Detect which cell encompasses the target text, then output its [x, y] center coordinate. 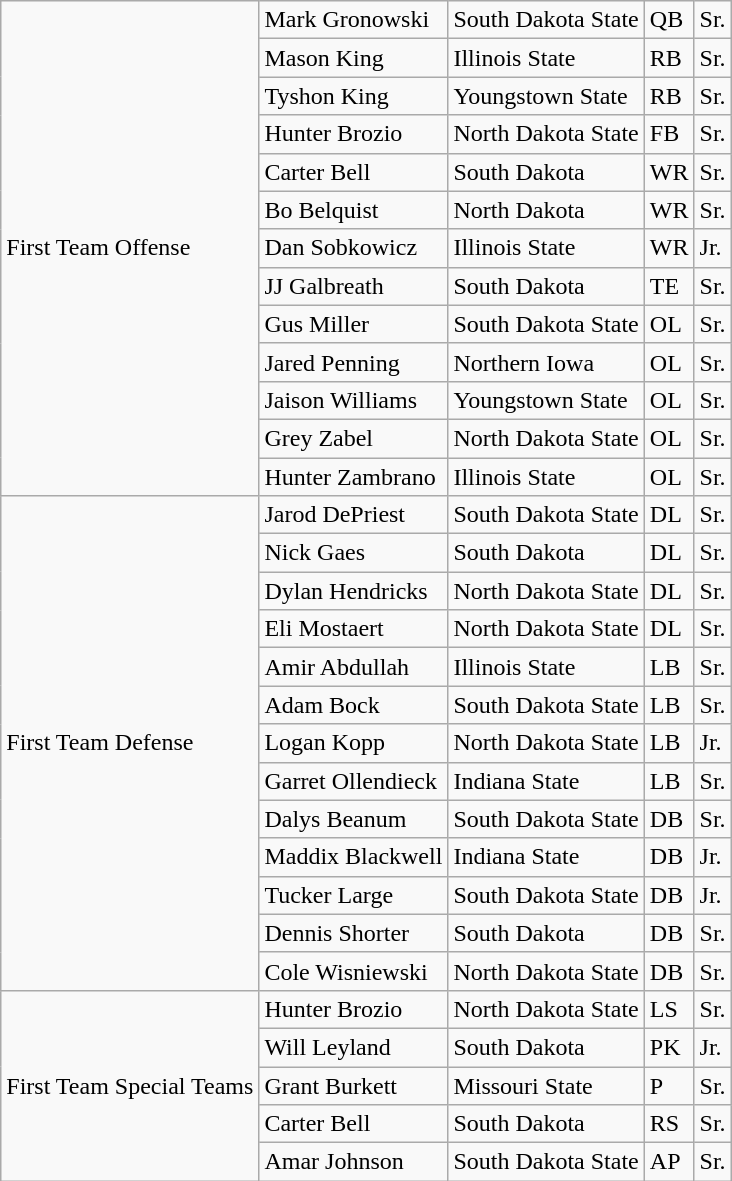
Northern Iowa [546, 362]
North Dakota [546, 210]
Mark Gronowski [354, 20]
Amir Abdullah [354, 667]
Jarod DePriest [354, 515]
Dalys Beanum [354, 819]
PK [669, 1047]
Will Leyland [354, 1047]
Maddix Blackwell [354, 857]
AP [669, 1162]
Cole Wisniewski [354, 971]
First Team Defense [130, 744]
Logan Kopp [354, 743]
Hunter Zambrano [354, 477]
JJ Galbreath [354, 286]
Jared Penning [354, 362]
Grant Burkett [354, 1085]
Tyshon King [354, 96]
Gus Miller [354, 324]
First Team Offense [130, 248]
First Team Special Teams [130, 1085]
Bo Belquist [354, 210]
FB [669, 134]
Amar Johnson [354, 1162]
Nick Gaes [354, 553]
Garret Ollendieck [354, 781]
Jaison Williams [354, 400]
Dan Sobkowicz [354, 248]
Adam Bock [354, 705]
P [669, 1085]
Missouri State [546, 1085]
Dylan Hendricks [354, 591]
Dennis Shorter [354, 933]
Eli Mostaert [354, 629]
LS [669, 1009]
Tucker Large [354, 895]
RS [669, 1124]
QB [669, 20]
Mason King [354, 58]
Grey Zabel [354, 438]
TE [669, 286]
